Detect which cell encompasses the target text, then output its (X, Y) center coordinate. 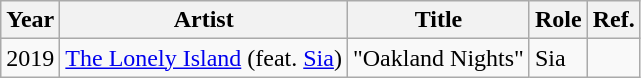
Ref. (614, 20)
Artist (204, 20)
Title (438, 20)
2019 (30, 58)
Role (558, 20)
Sia (558, 58)
The Lonely Island (feat. Sia) (204, 58)
"Oakland Nights" (438, 58)
Year (30, 20)
